Provide the (x, y) coordinate of the cell's center where the given text is located.  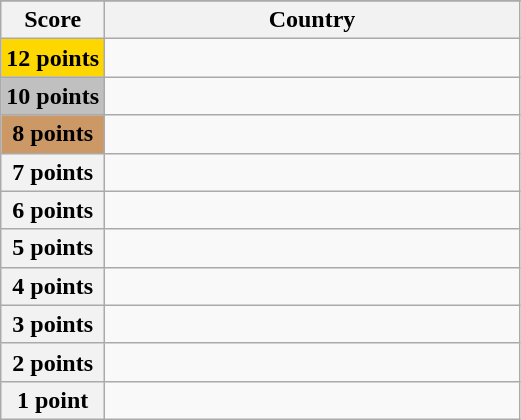
Score (53, 20)
2 points (53, 362)
6 points (53, 210)
Country (312, 20)
8 points (53, 134)
4 points (53, 286)
1 point (53, 400)
5 points (53, 248)
10 points (53, 96)
12 points (53, 58)
7 points (53, 172)
3 points (53, 324)
